Extract the [X, Y] coordinate from the center of the cell holding the provided text.  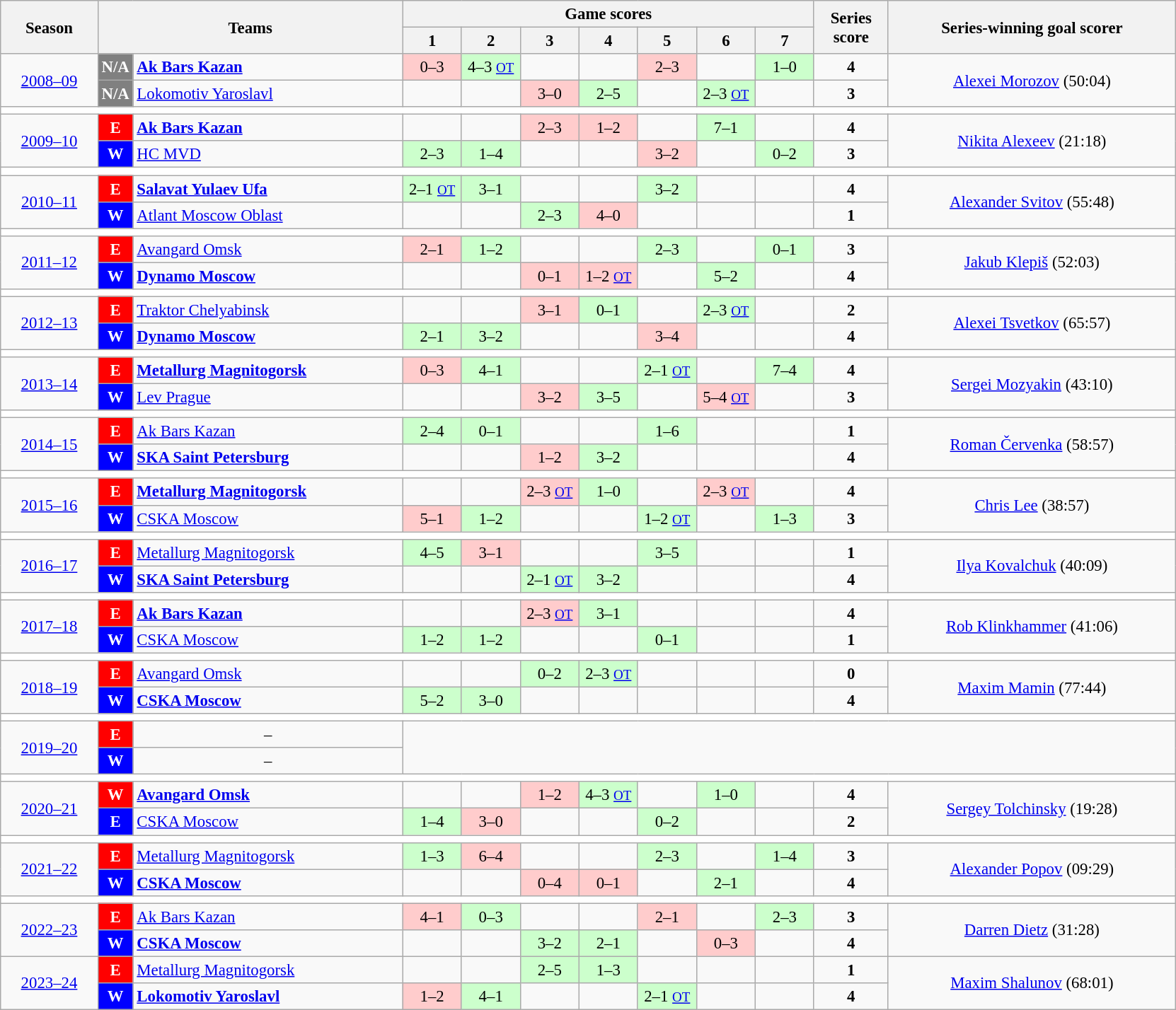
2014–15 [50, 444]
5 [667, 41]
4–5 [432, 552]
3–4 [667, 337]
2010–11 [50, 202]
2015–16 [50, 505]
Sergei Mozyakin (43:10) [1032, 383]
Lev Prague [267, 397]
Alexei Morozov (50:04) [1032, 81]
Maxim Mamin (77:44) [1032, 687]
Seriesscore [851, 27]
2022–23 [50, 929]
Chris Lee (38:57) [1032, 505]
Game scores [609, 14]
0 [851, 674]
Traktor Chelyabinsk [267, 310]
2013–14 [50, 383]
6–4 [491, 856]
Series-winning goal scorer [1032, 27]
Season [50, 27]
5–1 [432, 518]
1–6 [667, 431]
7–1 [726, 128]
2016–17 [50, 566]
7 [784, 41]
6 [726, 41]
2018–19 [50, 687]
0–4 [549, 883]
Rob Klinkhammer (41:06) [1032, 627]
Alexander Svitov (55:48) [1032, 202]
Alexander Popov (09:29) [1032, 869]
2023–24 [50, 983]
Maxim Shalunov (68:01) [1032, 983]
4–0 [609, 215]
Atlant Moscow Oblast [267, 215]
Teams [250, 27]
HC MVD [267, 155]
2008–09 [50, 81]
2020–21 [50, 809]
Jakub Klepiš (52:03) [1032, 262]
2019–20 [50, 748]
Alexei Tsvetkov (65:57) [1032, 323]
Salavat Yulaev Ufa [267, 189]
2017–18 [50, 627]
Ilya Kovalchuk (40:09) [1032, 566]
Nikita Alexeev (21:18) [1032, 141]
7–4 [784, 371]
2009–10 [50, 141]
Roman Červenka (58:57) [1032, 444]
Darren Dietz (31:28) [1032, 929]
2012–13 [50, 323]
Sergey Tolchinsky (19:28) [1032, 809]
2011–12 [50, 262]
2–4 [432, 431]
2021–22 [50, 869]
5–4 OT [726, 397]
